For the text-containing cell, return its midpoint in [X, Y] coordinate format. 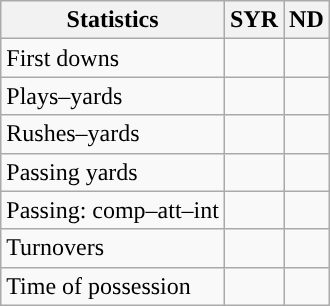
Time of possession [113, 286]
First downs [113, 58]
SYR [254, 20]
Plays–yards [113, 96]
Passing: comp–att–int [113, 210]
Turnovers [113, 248]
Rushes–yards [113, 134]
Passing yards [113, 172]
Statistics [113, 20]
ND [307, 20]
